For the text-containing cell, return its midpoint in [x, y] coordinate format. 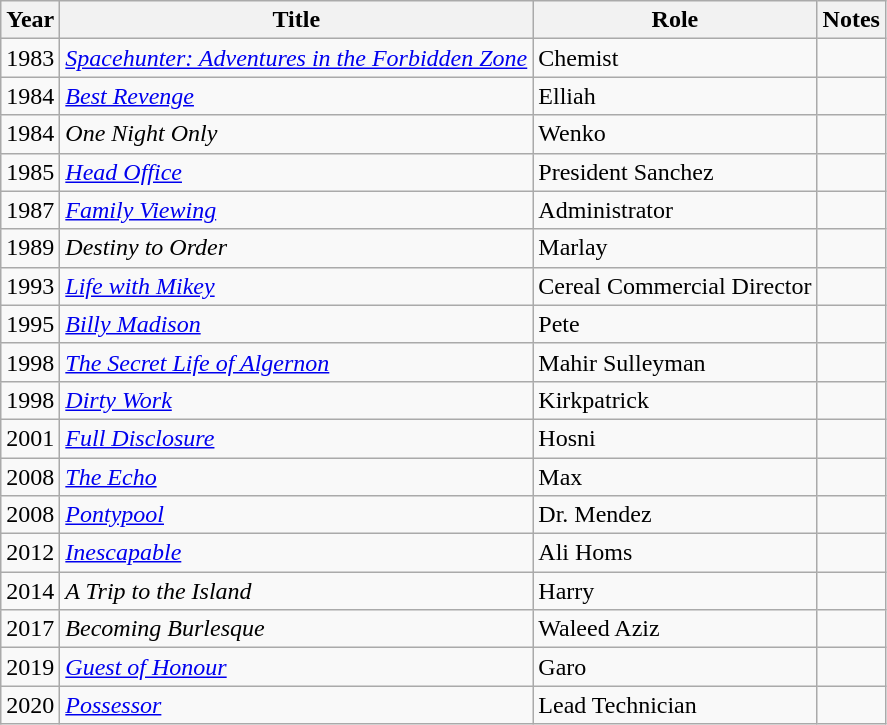
Administrator [675, 210]
Possessor [296, 705]
Ali Homs [675, 553]
Year [30, 20]
1995 [30, 324]
2019 [30, 667]
2017 [30, 629]
2001 [30, 438]
Chemist [675, 58]
Cereal Commercial Director [675, 286]
Pete [675, 324]
Waleed Aziz [675, 629]
Lead Technician [675, 705]
Title [296, 20]
1989 [30, 248]
Garo [675, 667]
2012 [30, 553]
1983 [30, 58]
Becoming Burlesque [296, 629]
Best Revenge [296, 96]
The Echo [296, 477]
1987 [30, 210]
Inescapable [296, 553]
Kirkpatrick [675, 400]
2014 [30, 591]
A Trip to the Island [296, 591]
Destiny to Order [296, 248]
Dirty Work [296, 400]
Billy Madison [296, 324]
2020 [30, 705]
Elliah [675, 96]
One Night Only [296, 134]
Role [675, 20]
Dr. Mendez [675, 515]
Guest of Honour [296, 667]
Harry [675, 591]
1985 [30, 172]
Life with Mikey [296, 286]
Hosni [675, 438]
Mahir Sulleyman [675, 362]
Wenko [675, 134]
1993 [30, 286]
Family Viewing [296, 210]
The Secret Life of Algernon [296, 362]
Head Office [296, 172]
Notes [851, 20]
Marlay [675, 248]
Full Disclosure [296, 438]
Pontypool [296, 515]
President Sanchez [675, 172]
Max [675, 477]
Spacehunter: Adventures in the Forbidden Zone [296, 58]
